From the cell containing the given text, extract its center point as (x, y) coordinate. 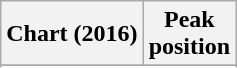
Peak position (189, 34)
Chart (2016) (72, 34)
